Capture the cell that displays the provided text and extract its (X, Y) central coordinate. 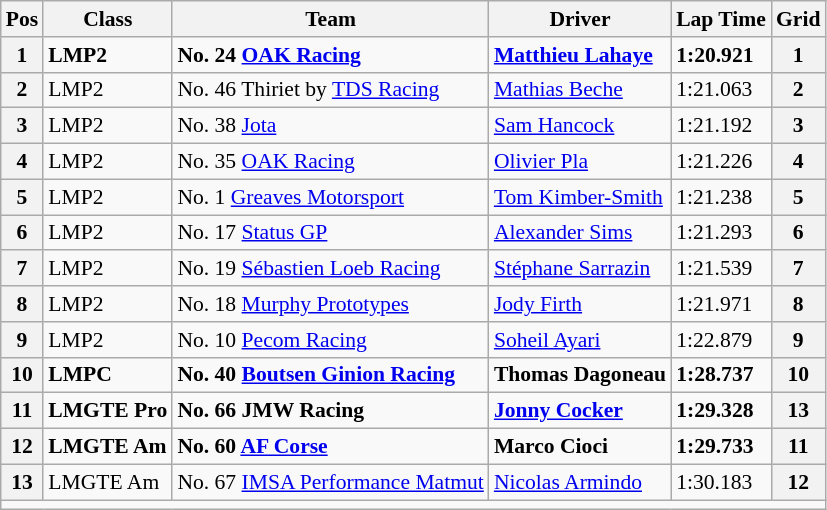
No. 40 Boutsen Ginion Racing (330, 375)
1:21.063 (721, 90)
Soheil Ayari (580, 340)
No. 46 Thiriet by TDS Racing (330, 90)
1:29.328 (721, 411)
Thomas Dagoneau (580, 375)
1:21.226 (721, 162)
No. 10 Pecom Racing (330, 340)
No. 67 IMSA Performance Matmut (330, 482)
1:21.971 (721, 304)
Sam Hancock (580, 126)
1:22.879 (721, 340)
No. 60 AF Corse (330, 447)
Alexander Sims (580, 233)
Nicolas Armindo (580, 482)
1:28.737 (721, 375)
Tom Kimber-Smith (580, 197)
No. 1 Greaves Motorsport (330, 197)
1:30.183 (721, 482)
1:21.539 (721, 269)
No. 24 OAK Racing (330, 55)
Team (330, 19)
1:20.921 (721, 55)
LMGTE Pro (108, 411)
Class (108, 19)
Olivier Pla (580, 162)
Marco Cioci (580, 447)
1:21.192 (721, 126)
Grid (798, 19)
Stéphane Sarrazin (580, 269)
1:21.293 (721, 233)
Lap Time (721, 19)
Driver (580, 19)
1:29.733 (721, 447)
Jody Firth (580, 304)
Pos (22, 19)
1:21.238 (721, 197)
No. 66 JMW Racing (330, 411)
Mathias Beche (580, 90)
No. 17 Status GP (330, 233)
Jonny Cocker (580, 411)
No. 18 Murphy Prototypes (330, 304)
No. 35 OAK Racing (330, 162)
LMPC (108, 375)
No. 38 Jota (330, 126)
Matthieu Lahaye (580, 55)
No. 19 Sébastien Loeb Racing (330, 269)
